Pinpoint the cell where the given text exists, returning its [x, y] midpoint coordinate. 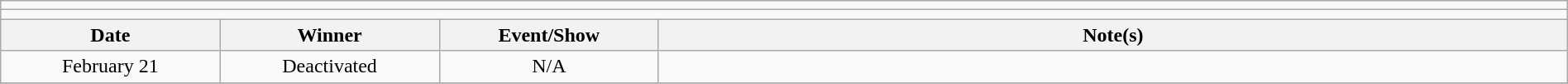
N/A [549, 67]
Note(s) [1113, 35]
Winner [329, 35]
February 21 [111, 67]
Deactivated [329, 67]
Event/Show [549, 35]
Date [111, 35]
